Output the [x, y] coordinate of the center of the cell containing the given text.  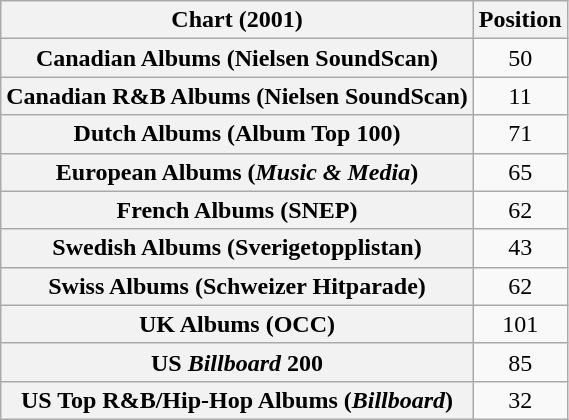
US Billboard 200 [238, 362]
Position [520, 20]
Chart (2001) [238, 20]
32 [520, 400]
French Albums (SNEP) [238, 210]
11 [520, 96]
43 [520, 248]
85 [520, 362]
Dutch Albums (Album Top 100) [238, 134]
50 [520, 58]
UK Albums (OCC) [238, 324]
71 [520, 134]
Swiss Albums (Schweizer Hitparade) [238, 286]
Swedish Albums (Sverigetopplistan) [238, 248]
European Albums (Music & Media) [238, 172]
US Top R&B/Hip-Hop Albums (Billboard) [238, 400]
65 [520, 172]
Canadian R&B Albums (Nielsen SoundScan) [238, 96]
101 [520, 324]
Canadian Albums (Nielsen SoundScan) [238, 58]
